For the text-containing cell, return its midpoint in (x, y) coordinate format. 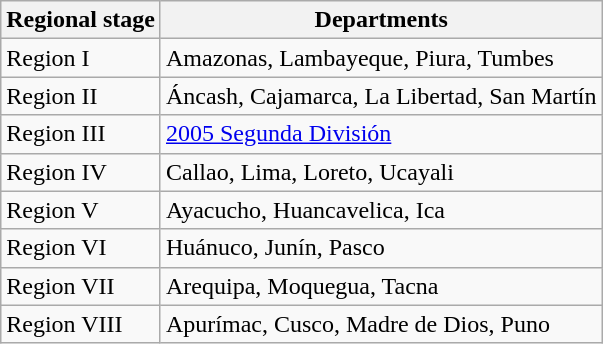
Region VI (81, 248)
Ayacucho, Huancavelica, Ica (381, 210)
Region III (81, 134)
2005 Segunda División (381, 134)
Region V (81, 210)
Region I (81, 58)
Amazonas, Lambayeque, Piura, Tumbes (381, 58)
Region VIII (81, 324)
Áncash, Cajamarca, La Libertad, San Martín (381, 96)
Apurímac, Cusco, Madre de Dios, Puno (381, 324)
Region IV (81, 172)
Departments (381, 20)
Region II (81, 96)
Callao, Lima, Loreto, Ucayali (381, 172)
Regional stage (81, 20)
Huánuco, Junín, Pasco (381, 248)
Region VII (81, 286)
Arequipa, Moquegua, Tacna (381, 286)
